Return the [X, Y] coordinate for the center point of the cell that contains the specified text.  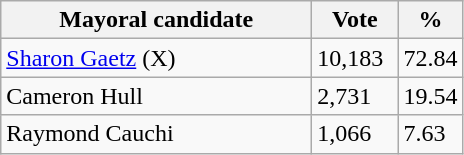
1,066 [355, 134]
10,183 [355, 58]
Cameron Hull [156, 96]
7.63 [430, 134]
72.84 [430, 58]
Raymond Cauchi [156, 134]
Vote [355, 20]
2,731 [355, 96]
19.54 [430, 96]
Sharon Gaetz (X) [156, 58]
Mayoral candidate [156, 20]
% [430, 20]
